Detect which cell encompasses the target text, then output its (X, Y) center coordinate. 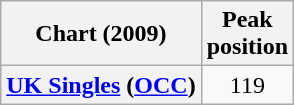
UK Singles (OCC) (101, 85)
119 (247, 85)
Chart (2009) (101, 34)
Peakposition (247, 34)
